Return [x, y] of the center of cell containing provided text 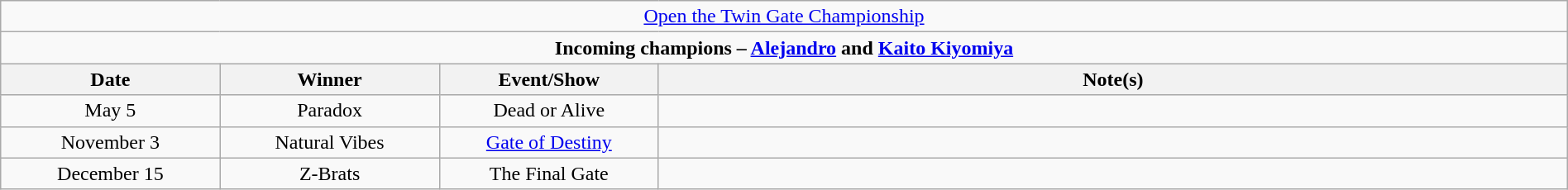
Incoming champions – Alejandro and Kaito Kiyomiya [784, 48]
The Final Gate [549, 173]
May 5 [111, 111]
Natural Vibes [329, 142]
December 15 [111, 173]
Date [111, 79]
Gate of Destiny [549, 142]
November 3 [111, 142]
Dead or Alive [549, 111]
Open the Twin Gate Championship [784, 17]
Note(s) [1113, 79]
Winner [329, 79]
Paradox [329, 111]
Z-Brats [329, 173]
Event/Show [549, 79]
